Return [x, y] of the center of cell containing provided text 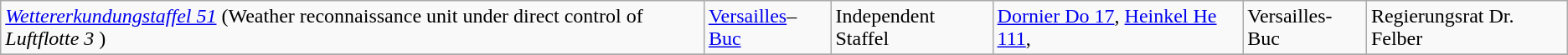
Independent Staffel [911, 28]
Dornier Do 17, Heinkel He 111, [1117, 28]
Wettererkundungstaffel 51 (Weather reconnaissance unit under direct control of Luftflotte 3 ) [353, 28]
Versailles–Buc [767, 28]
Versailles-Buc [1305, 28]
Regierungsrat Dr. Felber [1467, 28]
